Capture the cell that displays the provided text and extract its (x, y) central coordinate. 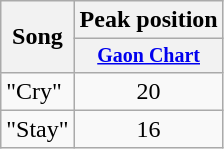
16 (148, 129)
20 (148, 91)
Song (38, 37)
"Cry" (38, 91)
Gaon Chart (148, 56)
"Stay" (38, 129)
Peak position (148, 20)
